Return the [x, y] coordinate for the center point of the cell that contains the specified text.  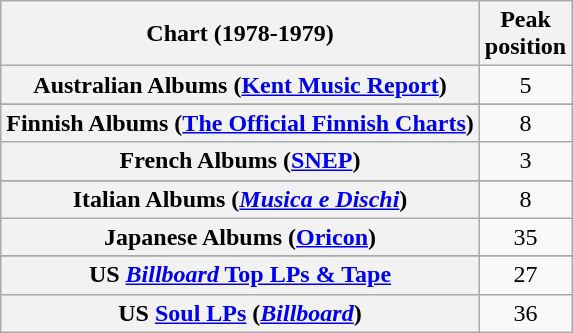
Italian Albums (Musica e Dischi) [240, 199]
5 [525, 85]
27 [525, 275]
Japanese Albums (Oricon) [240, 237]
US Billboard Top LPs & Tape [240, 275]
Peakposition [525, 34]
36 [525, 313]
Australian Albums (Kent Music Report) [240, 85]
3 [525, 161]
French Albums (SNEP) [240, 161]
US Soul LPs (Billboard) [240, 313]
Finnish Albums (The Official Finnish Charts) [240, 123]
Chart (1978-1979) [240, 34]
35 [525, 237]
